For the text-containing cell, return its midpoint in [X, Y] coordinate format. 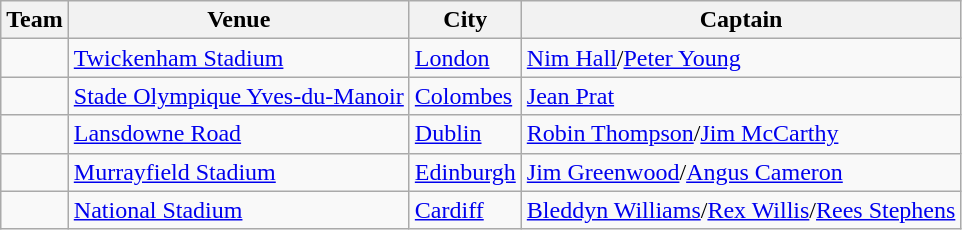
Cardiff [465, 210]
Stade Olympique Yves-du-Manoir [238, 96]
Colombes [465, 96]
Robin Thompson/Jim McCarthy [741, 134]
Jim Greenwood/Angus Cameron [741, 172]
Venue [238, 20]
Dublin [465, 134]
National Stadium [238, 210]
Jean Prat [741, 96]
Captain [741, 20]
London [465, 58]
Lansdowne Road [238, 134]
Team [35, 20]
Twickenham Stadium [238, 58]
Murrayfield Stadium [238, 172]
City [465, 20]
Bleddyn Williams/Rex Willis/Rees Stephens [741, 210]
Nim Hall/Peter Young [741, 58]
Edinburgh [465, 172]
